Scan for the cell matching the given text and deliver its [x, y] coordinate at center. 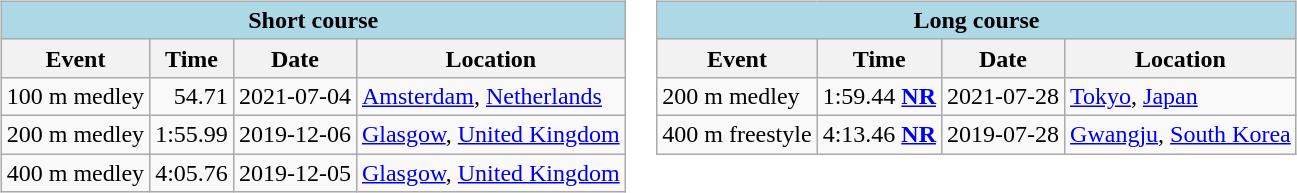
1:59.44 NR [879, 96]
100 m medley [75, 96]
2019-12-05 [294, 173]
4:13.46 NR [879, 134]
Tokyo, Japan [1181, 96]
2019-12-06 [294, 134]
1:55.99 [192, 134]
2021-07-04 [294, 96]
Short course [313, 20]
2021-07-28 [1004, 96]
Amsterdam, Netherlands [490, 96]
2019-07-28 [1004, 134]
400 m freestyle [737, 134]
54.71 [192, 96]
Long course [977, 20]
400 m medley [75, 173]
4:05.76 [192, 173]
Gwangju, South Korea [1181, 134]
